From the cell containing the given text, extract its center point as (x, y) coordinate. 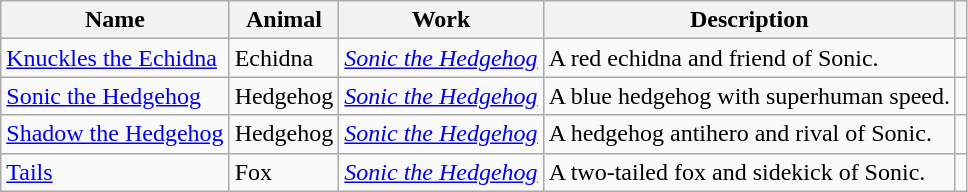
Fox (284, 172)
A blue hedgehog with superhuman speed. (749, 96)
Description (749, 20)
A red echidna and friend of Sonic. (749, 58)
A hedgehog antihero and rival of Sonic. (749, 134)
Knuckles the Echidna (115, 58)
Work (441, 20)
Name (115, 20)
A two-tailed fox and sidekick of Sonic. (749, 172)
Shadow the Hedgehog (115, 134)
Tails (115, 172)
Animal (284, 20)
Echidna (284, 58)
